Capture the cell that displays the provided text and extract its (X, Y) central coordinate. 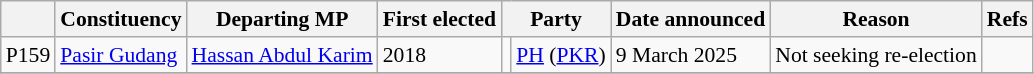
Refs (1008, 19)
Pasir Gudang (120, 55)
P159 (28, 55)
Hassan Abdul Karim (282, 55)
Party (556, 19)
2018 (440, 55)
PH (PKR) (561, 55)
Constituency (120, 19)
Date announced (690, 19)
Departing MP (282, 19)
Reason (876, 19)
Not seeking re-election (876, 55)
9 March 2025 (690, 55)
First elected (440, 19)
